Pinpoint the cell where the given text exists, returning its (X, Y) midpoint coordinate. 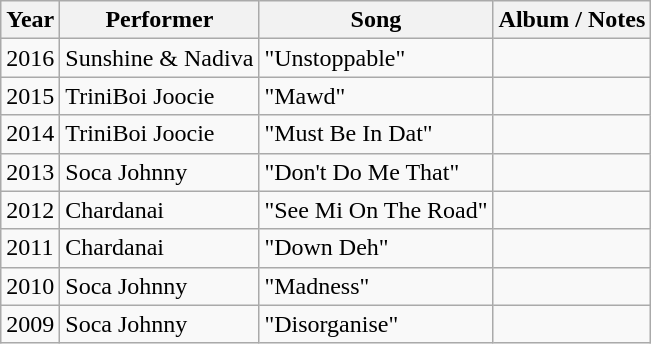
2014 (30, 134)
2012 (30, 210)
2009 (30, 324)
2013 (30, 172)
Year (30, 20)
Album / Notes (572, 20)
2016 (30, 58)
"See Mi On The Road" (376, 210)
"Must Be In Dat" (376, 134)
"Disorganise" (376, 324)
2011 (30, 248)
Sunshine & Nadiva (160, 58)
"Don't Do Me That" (376, 172)
Song (376, 20)
Performer (160, 20)
"Down Deh" (376, 248)
"Madness" (376, 286)
"Unstoppable" (376, 58)
2015 (30, 96)
2010 (30, 286)
"Mawd" (376, 96)
